Return the [X, Y] coordinate for the center point of the cell that contains the specified text.  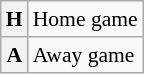
H [14, 19]
Home game [86, 19]
Away game [86, 55]
A [14, 55]
